Determine the (x, y) coordinate at the center of the cell enclosing the given text.  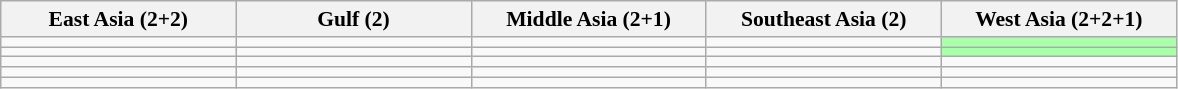
East Asia (2+2) (118, 19)
West Asia (2+2+1) (1058, 19)
Middle Asia (2+1) (588, 19)
Gulf (2) (354, 19)
Southeast Asia (2) (824, 19)
